Find where the given text appears and provide that cell's center as (X, Y) coordinate. 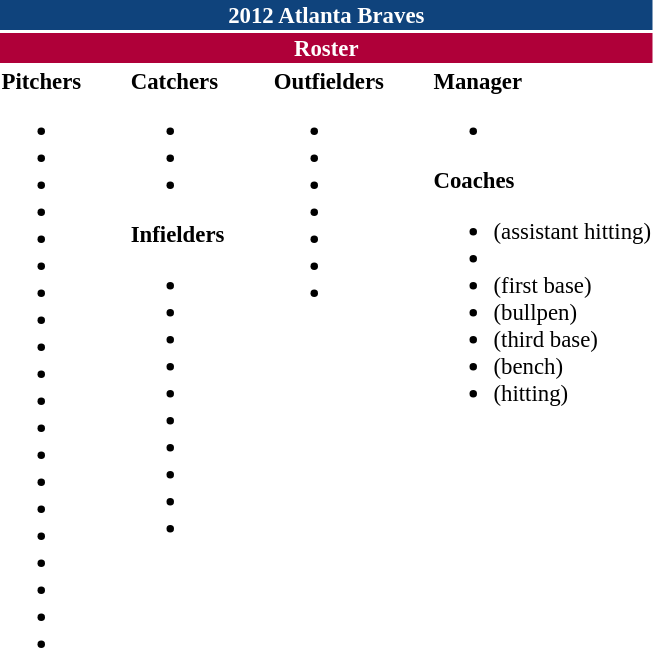
Roster (326, 48)
2012 Atlanta Braves (326, 15)
